Determine the [x, y] coordinate at the center of the cell enclosing the given text.  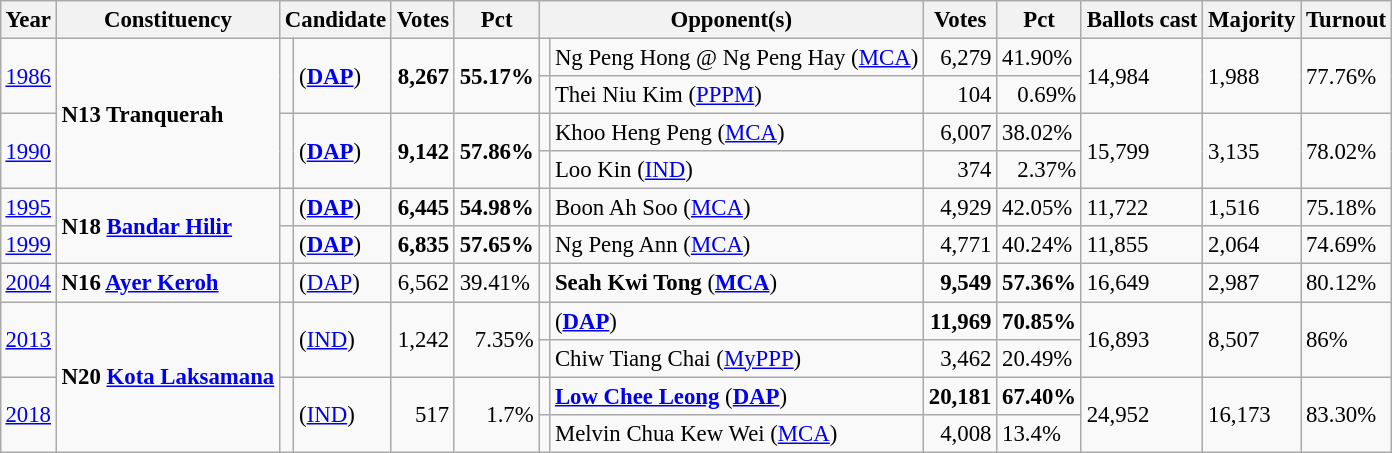
74.69% [1346, 245]
2004 [28, 283]
0.69% [1040, 95]
86% [1346, 340]
1986 [28, 76]
N16 Ayer Keroh [168, 283]
6,279 [960, 57]
24,952 [1142, 414]
4,008 [960, 433]
78.02% [1346, 152]
Ng Peng Hong @ Ng Peng Hay (MCA) [737, 57]
Boon Ah Soo (MCA) [737, 208]
517 [422, 414]
6,562 [422, 283]
Melvin Chua Kew Wei (MCA) [737, 433]
8,507 [1252, 340]
7.35% [496, 340]
3,462 [960, 358]
8,267 [422, 76]
1.7% [496, 414]
Chiw Tiang Chai (MyPPP) [737, 358]
1,988 [1252, 76]
Ballots cast [1142, 20]
Thei Niu Kim (PPPM) [737, 95]
38.02% [1040, 133]
11,855 [1142, 245]
2013 [28, 340]
Turnout [1346, 20]
Opponent(s) [732, 20]
39.41% [496, 283]
Seah Kwi Tong (MCA) [737, 283]
67.40% [1040, 396]
15,799 [1142, 152]
Majority [1252, 20]
11,722 [1142, 208]
6,445 [422, 208]
13.4% [1040, 433]
57.86% [496, 152]
Candidate [336, 20]
Khoo Heng Peng (MCA) [737, 133]
57.36% [1040, 283]
14,984 [1142, 76]
Ng Peng Ann (MCA) [737, 245]
54.98% [496, 208]
16,893 [1142, 340]
1995 [28, 208]
374 [960, 170]
57.65% [496, 245]
1990 [28, 152]
16,649 [1142, 283]
1,516 [1252, 208]
40.24% [1040, 245]
Constituency [168, 20]
Year [28, 20]
9,142 [422, 152]
20,181 [960, 396]
77.76% [1346, 76]
2018 [28, 414]
55.17% [496, 76]
6,007 [960, 133]
20.49% [1040, 358]
N18 Bandar Hilir [168, 226]
3,135 [1252, 152]
6,835 [422, 245]
70.85% [1040, 321]
80.12% [1346, 283]
83.30% [1346, 414]
41.90% [1040, 57]
N20 Kota Laksamana [168, 377]
16,173 [1252, 414]
11,969 [960, 321]
2,064 [1252, 245]
2,987 [1252, 283]
Loo Kin (IND) [737, 170]
9,549 [960, 283]
N13 Tranquerah [168, 113]
42.05% [1040, 208]
75.18% [1346, 208]
1999 [28, 245]
104 [960, 95]
2.37% [1040, 170]
Low Chee Leong (DAP) [737, 396]
4,771 [960, 245]
1,242 [422, 340]
4,929 [960, 208]
